Extract the [x, y] coordinate from the center of the cell holding the provided text.  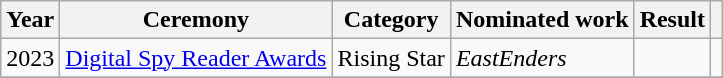
2023 [30, 58]
Digital Spy Reader Awards [196, 58]
Ceremony [196, 20]
Year [30, 20]
Result [672, 20]
Rising Star [391, 58]
EastEnders [542, 58]
Category [391, 20]
Nominated work [542, 20]
